Scan for the cell matching the given text and deliver its (x, y) coordinate at center. 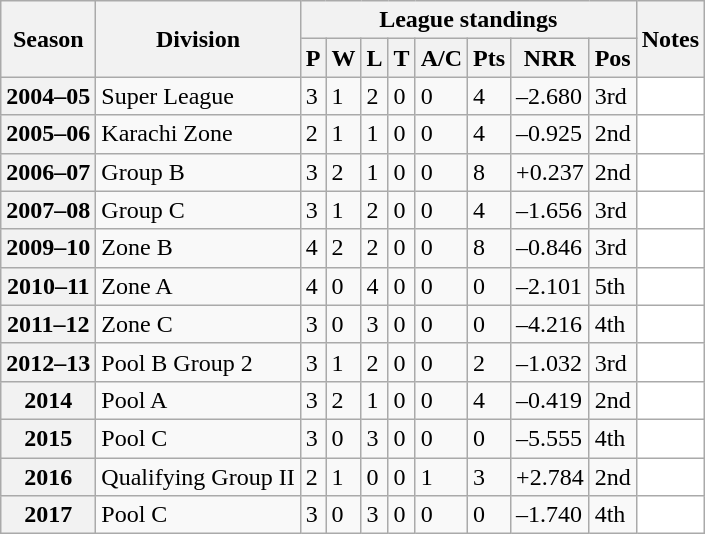
2005–06 (48, 134)
–0.846 (550, 248)
2016 (48, 477)
Zone C (198, 324)
2017 (48, 515)
Group B (198, 172)
Pool B Group 2 (198, 362)
Pos (612, 58)
A/C (441, 58)
–1.740 (550, 515)
2006–07 (48, 172)
–4.216 (550, 324)
P (313, 58)
–0.925 (550, 134)
Pool A (198, 400)
–2.101 (550, 286)
+2.784 (550, 477)
Season (48, 39)
–1.656 (550, 210)
2009–10 (48, 248)
Division (198, 39)
Qualifying Group II (198, 477)
–5.555 (550, 438)
NRR (550, 58)
2010–11 (48, 286)
Notes (670, 39)
2011–12 (48, 324)
2014 (48, 400)
Super League (198, 96)
League standings (468, 20)
Group C (198, 210)
2012–13 (48, 362)
L (374, 58)
Zone B (198, 248)
+0.237 (550, 172)
W (344, 58)
–2.680 (550, 96)
T (402, 58)
Karachi Zone (198, 134)
2015 (48, 438)
–0.419 (550, 400)
2004–05 (48, 96)
Pts (490, 58)
5th (612, 286)
Zone A (198, 286)
–1.032 (550, 362)
2007–08 (48, 210)
